Pinpoint the cell where the given text exists, returning its [X, Y] midpoint coordinate. 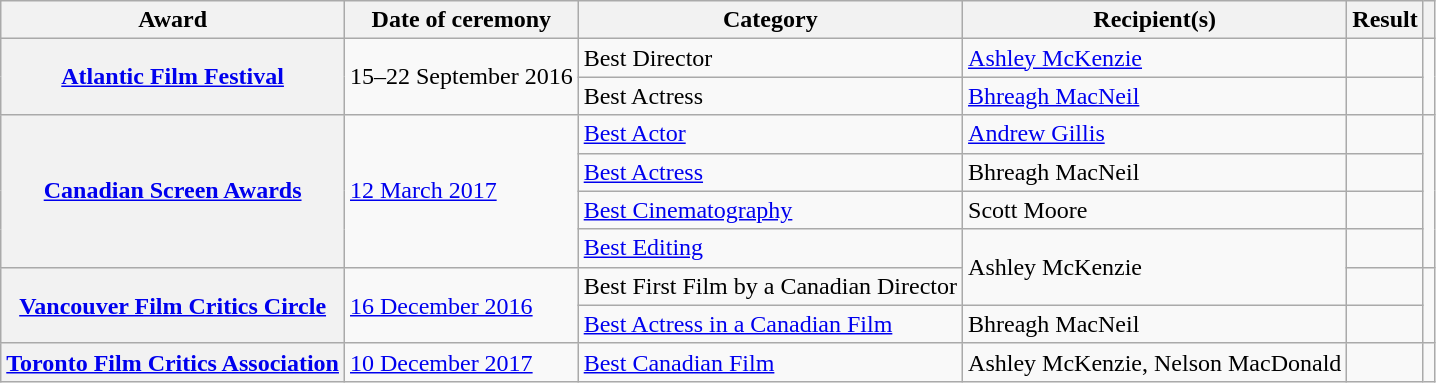
10 December 2017 [461, 362]
Date of ceremony [461, 20]
15–22 September 2016 [461, 77]
Andrew Gillis [1155, 134]
Best Editing [770, 248]
Category [770, 20]
Recipient(s) [1155, 20]
Scott Moore [1155, 210]
12 March 2017 [461, 191]
Result [1385, 20]
Best First Film by a Canadian Director [770, 286]
Award [173, 20]
Atlantic Film Festival [173, 77]
Ashley McKenzie, Nelson MacDonald [1155, 362]
Best Actor [770, 134]
Best Actress in a Canadian Film [770, 324]
Best Cinematography [770, 210]
Best Director [770, 58]
Vancouver Film Critics Circle [173, 305]
16 December 2016 [461, 305]
Toronto Film Critics Association [173, 362]
Canadian Screen Awards [173, 191]
Best Canadian Film [770, 362]
